Return [X, Y] of the center of cell containing provided text 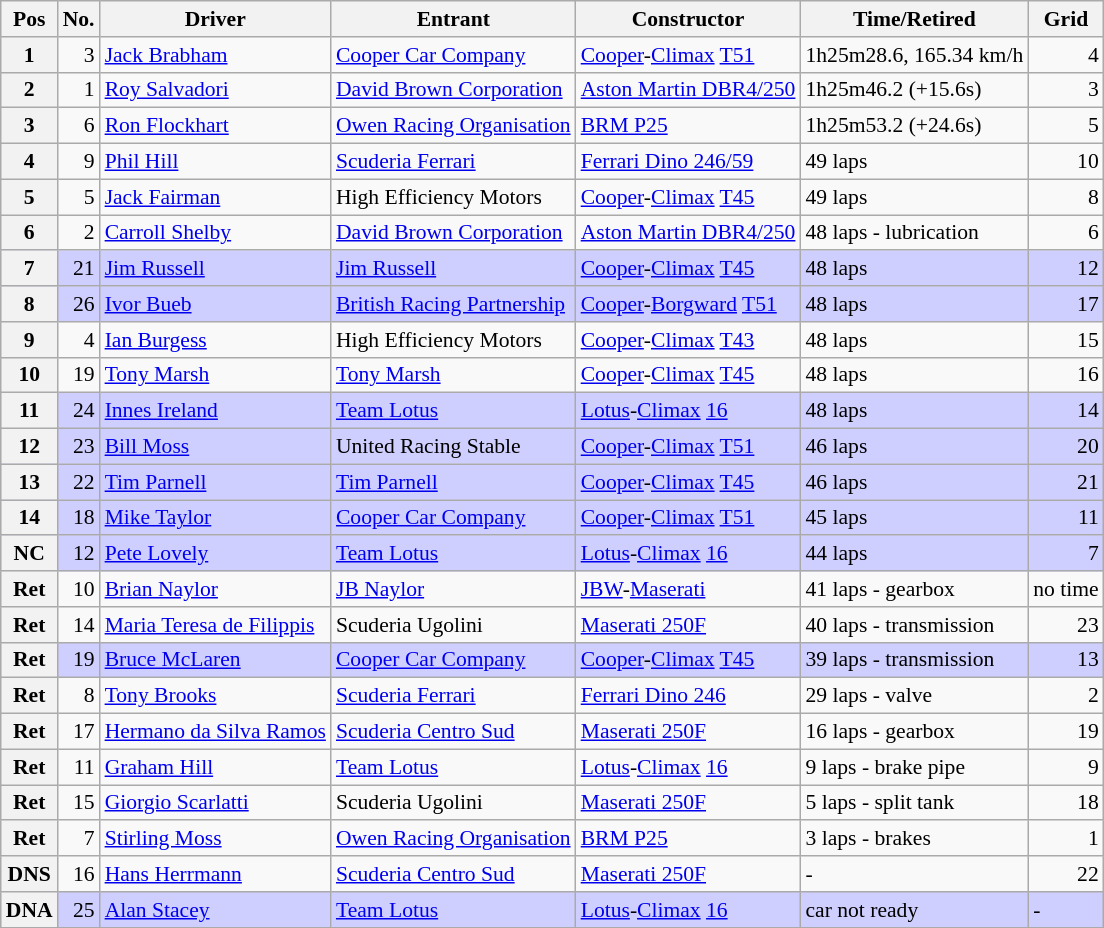
40 laps - transmission [914, 625]
Roy Salvadori [216, 90]
Ferrari Dino 246/59 [688, 162]
Tony Brooks [216, 696]
Cooper-Climax T43 [688, 340]
1h25m53.2 (+24.6s) [914, 126]
car not ready [914, 910]
Carroll Shelby [216, 233]
Ivor Bueb [216, 304]
JB Naylor [454, 589]
Ron Flockhart [216, 126]
Time/Retired [914, 19]
NC [30, 554]
9 laps - brake pipe [914, 767]
Bruce McLaren [216, 660]
Jack Fairman [216, 197]
No. [79, 19]
Pete Lovely [216, 554]
Innes Ireland [216, 411]
Jack Brabham [216, 55]
no time [1066, 589]
3 laps - brakes [914, 839]
Bill Moss [216, 447]
45 laps [914, 518]
44 laps [914, 554]
Ian Burgess [216, 340]
Hans Herrmann [216, 874]
Brian Naylor [216, 589]
Ferrari Dino 246 [688, 696]
Giorgio Scarlatti [216, 803]
Graham Hill [216, 767]
Cooper-Borgward T51 [688, 304]
JBW-Maserati [688, 589]
29 laps - valve [914, 696]
DNS [30, 874]
Pos [30, 19]
41 laps - gearbox [914, 589]
26 [79, 304]
48 laps - lubrication [914, 233]
Alan Stacey [216, 910]
DNA [30, 910]
Stirling Moss [216, 839]
20 [1066, 447]
5 laps - split tank [914, 803]
British Racing Partnership [454, 304]
Phil Hill [216, 162]
24 [79, 411]
Maria Teresa de Filippis [216, 625]
1h25m46.2 (+15.6s) [914, 90]
Mike Taylor [216, 518]
39 laps - transmission [914, 660]
Grid [1066, 19]
25 [79, 910]
Driver [216, 19]
16 laps - gearbox [914, 732]
1h25m28.6, 165.34 km/h [914, 55]
United Racing Stable [454, 447]
Entrant [454, 19]
Constructor [688, 19]
Hermano da Silva Ramos [216, 732]
